Return [X, Y] of the center of cell containing provided text 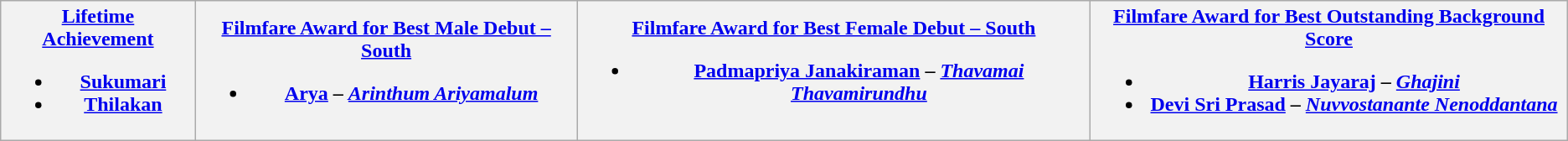
Filmfare Award for Best Female Debut – SouthPadmapriya Janakiraman – Thavamai Thavamirundhu [834, 70]
Filmfare Award for Best Male Debut – SouthArya – Arinthum Ariyamalum [386, 70]
Lifetime AchievementSukumariThilakan [98, 70]
Filmfare Award for Best Outstanding Background ScoreHarris Jayaraj – GhajiniDevi Sri Prasad – Nuvvostanante Nenoddantana [1328, 70]
